Provide the (X, Y) coordinate of the cell's center where the given text is located.  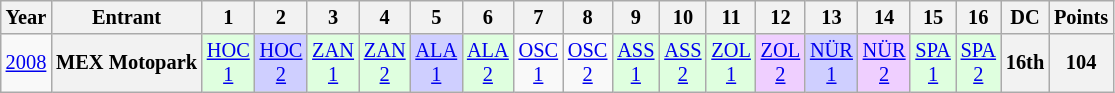
ZOL2 (780, 63)
7 (538, 17)
8 (588, 17)
15 (932, 17)
16 (978, 17)
ZAN2 (385, 63)
OSC1 (538, 63)
11 (730, 17)
13 (832, 17)
3 (333, 17)
MEX Motopark (126, 63)
HOC2 (282, 63)
NÜR2 (884, 63)
SPA2 (978, 63)
Entrant (126, 17)
Points (1081, 17)
14 (884, 17)
ZAN1 (333, 63)
12 (780, 17)
104 (1081, 63)
OSC2 (588, 63)
5 (436, 17)
ALA1 (436, 63)
6 (488, 17)
DC (1025, 17)
2008 (26, 63)
SPA1 (932, 63)
Year (26, 17)
NÜR1 (832, 63)
HOC1 (228, 63)
16th (1025, 63)
2 (282, 17)
9 (636, 17)
4 (385, 17)
ZOL1 (730, 63)
ASS2 (682, 63)
1 (228, 17)
ALA2 (488, 63)
10 (682, 17)
ASS1 (636, 63)
